Scan for the cell matching the given text and deliver its [X, Y] coordinate at center. 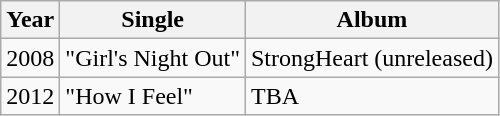
2008 [30, 58]
Single [153, 20]
StrongHeart (unreleased) [372, 58]
TBA [372, 96]
Year [30, 20]
"How I Feel" [153, 96]
Album [372, 20]
2012 [30, 96]
"Girl's Night Out" [153, 58]
